Return (X, Y) of the center of cell containing provided text 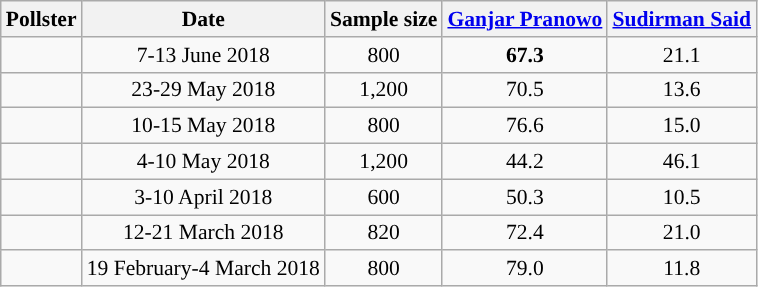
21.1 (682, 55)
46.1 (682, 162)
13.6 (682, 90)
Sudirman Said (682, 19)
76.6 (524, 126)
10-15 May 2018 (204, 126)
67.3 (524, 55)
3-10 April 2018 (204, 197)
11.8 (682, 269)
Date (204, 19)
600 (384, 197)
Pollster (42, 19)
19 February-4 March 2018 (204, 269)
4-10 May 2018 (204, 162)
820 (384, 233)
Sample size (384, 19)
50.3 (524, 197)
44.2 (524, 162)
72.4 (524, 233)
79.0 (524, 269)
23-29 May 2018 (204, 90)
10.5 (682, 197)
70.5 (524, 90)
12-21 March 2018 (204, 233)
Ganjar Pranowo (524, 19)
21.0 (682, 233)
7-13 June 2018 (204, 55)
15.0 (682, 126)
